Return the (X, Y) coordinate for the center point of the cell that contains the specified text.  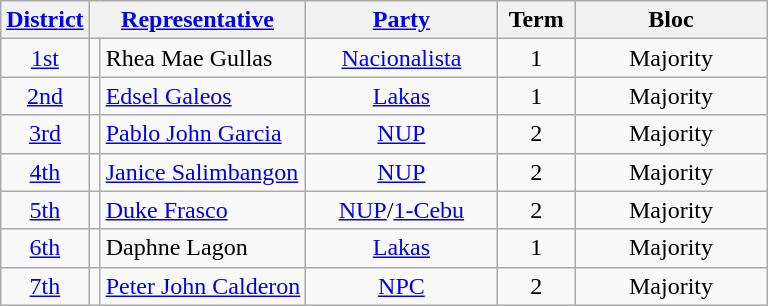
Daphne Lagon (203, 248)
4th (45, 172)
Bloc (670, 20)
1st (45, 58)
5th (45, 210)
Term (536, 20)
NUP/1-Cebu (402, 210)
Party (402, 20)
Pablo John Garcia (203, 134)
6th (45, 248)
Edsel Galeos (203, 96)
Rhea Mae Gullas (203, 58)
District (45, 20)
7th (45, 286)
Janice Salimbangon (203, 172)
Duke Frasco (203, 210)
Nacionalista (402, 58)
Peter John Calderon (203, 286)
2nd (45, 96)
Representative (198, 20)
NPC (402, 286)
3rd (45, 134)
